From the cell containing the given text, extract its center point as [x, y] coordinate. 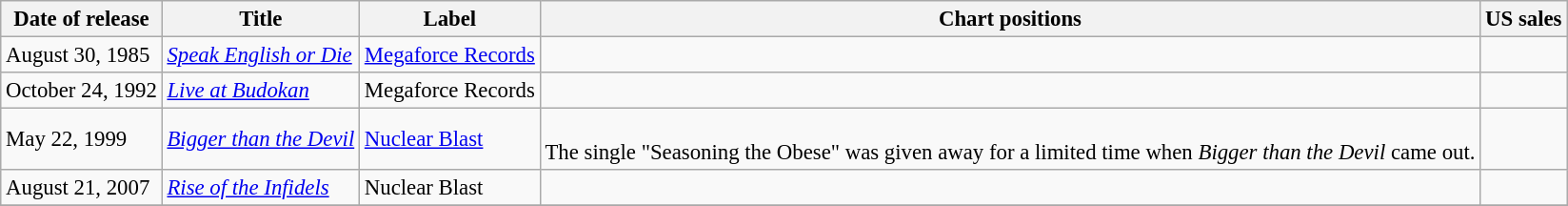
Date of release [82, 19]
May 22, 1999 [82, 139]
Bigger than the Devil [261, 139]
Title [261, 19]
August 21, 2007 [82, 188]
The single "Seasoning the Obese" was given away for a limited time when Bigger than the Devil came out. [1010, 139]
Live at Budokan [261, 91]
October 24, 1992 [82, 91]
August 30, 1985 [82, 55]
US sales [1523, 19]
Label [450, 19]
Speak English or Die [261, 55]
Rise of the Infidels [261, 188]
Chart positions [1010, 19]
